Capture the cell that displays the provided text and extract its [X, Y] central coordinate. 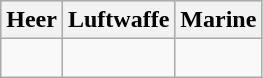
Luftwaffe [118, 20]
Heer [32, 20]
Marine [218, 20]
